Locate the cell with the specified text and output its [X, Y] center coordinate. 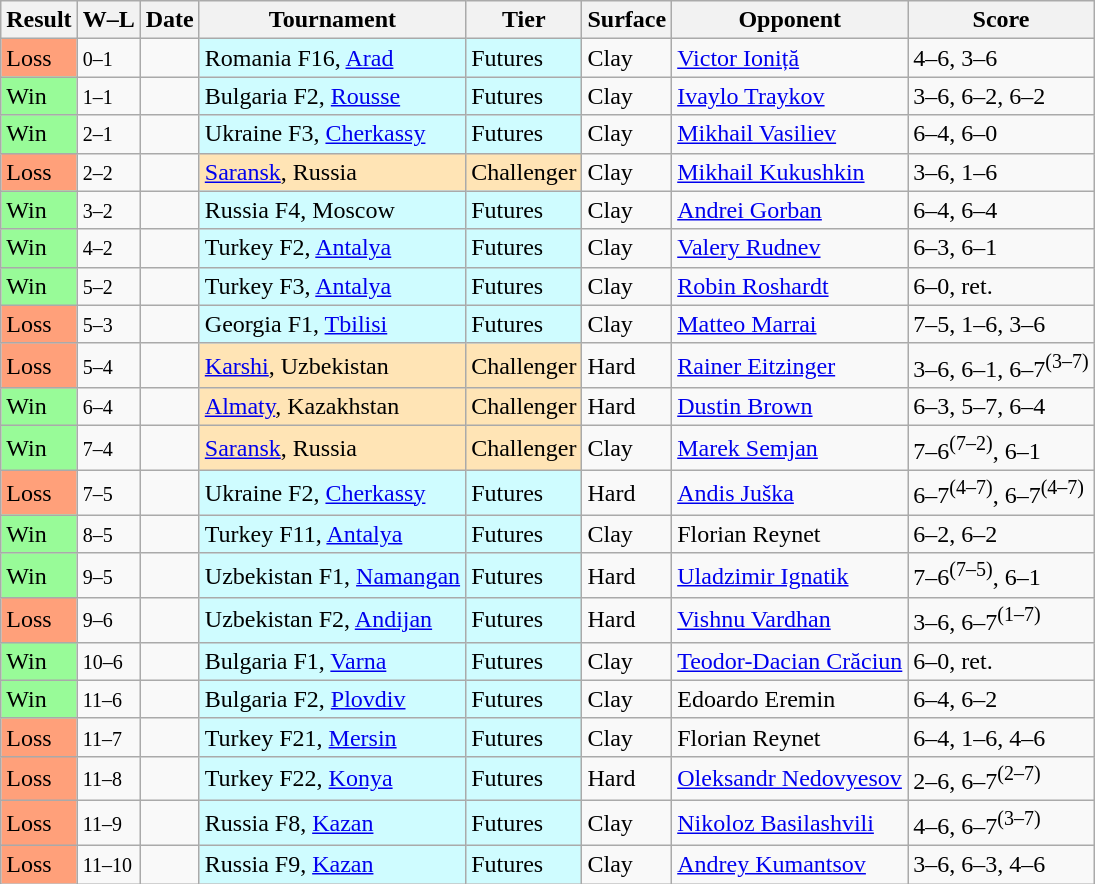
7–5, 1–6, 3–6 [1001, 324]
Victor Ioniță [790, 58]
6–7(4–7), 6–7(4–7) [1001, 492]
11–7 [108, 737]
11–8 [108, 778]
Rainer Eitzinger [790, 366]
6–4, 6–0 [1001, 134]
Uladzimir Ignatik [790, 576]
Surface [627, 20]
Result [39, 20]
Russia F9, Kazan [332, 865]
0–1 [108, 58]
Bulgaria F2, Plovdiv [332, 699]
5–4 [108, 366]
2–1 [108, 134]
3–6, 6–7(1–7) [1001, 620]
Andrei Gorban [790, 210]
Opponent [790, 20]
6–3, 5–7, 6–4 [1001, 407]
Turkey F11, Antalya [332, 534]
3–6, 6–2, 6–2 [1001, 96]
Matteo Marrai [790, 324]
11–9 [108, 824]
7–4 [108, 448]
Nikoloz Basilashvili [790, 824]
1–1 [108, 96]
6–3, 6–1 [1001, 248]
Uzbekistan F2, Andijan [332, 620]
4–6, 6–7(3–7) [1001, 824]
9–5 [108, 576]
6–4, 6–2 [1001, 699]
Valery Rudnev [790, 248]
Russia F8, Kazan [332, 824]
Almaty, Kazakhstan [332, 407]
3–6, 6–3, 4–6 [1001, 865]
Vishnu Vardhan [790, 620]
7–6(7–5), 6–1 [1001, 576]
Dustin Brown [790, 407]
Ukraine F3, Cherkassy [332, 134]
4–6, 3–6 [1001, 58]
3–2 [108, 210]
Turkey F21, Mersin [332, 737]
Romania F16, Arad [332, 58]
Uzbekistan F1, Namangan [332, 576]
Mikhail Vasiliev [790, 134]
Turkey F22, Konya [332, 778]
7–6(7–2), 6–1 [1001, 448]
Teodor-Dacian Crăciun [790, 661]
Ivaylo Traykov [790, 96]
2–2 [108, 172]
Oleksandr Nedovyesov [790, 778]
Andrey Kumantsov [790, 865]
5–2 [108, 286]
9–6 [108, 620]
6–2, 6–2 [1001, 534]
10–6 [108, 661]
Score [1001, 20]
W–L [108, 20]
Andis Juška [790, 492]
Georgia F1, Tbilisi [332, 324]
6–4, 6–4 [1001, 210]
5–3 [108, 324]
3–6, 6–1, 6–7(3–7) [1001, 366]
11–10 [108, 865]
Robin Roshardt [790, 286]
Ukraine F2, Cherkassy [332, 492]
2–6, 6–7(2–7) [1001, 778]
4–2 [108, 248]
Bulgaria F1, Varna [332, 661]
Tournament [332, 20]
Edoardo Eremin [790, 699]
Russia F4, Moscow [332, 210]
Marek Semjan [790, 448]
Tier [524, 20]
6–4, 1–6, 4–6 [1001, 737]
Karshi, Uzbekistan [332, 366]
Turkey F3, Antalya [332, 286]
6–4 [108, 407]
Turkey F2, Antalya [332, 248]
11–6 [108, 699]
8–5 [108, 534]
Mikhail Kukushkin [790, 172]
Date [170, 20]
3–6, 1–6 [1001, 172]
Bulgaria F2, Rousse [332, 96]
7–5 [108, 492]
